Detect which cell encompasses the target text, then output its (x, y) center coordinate. 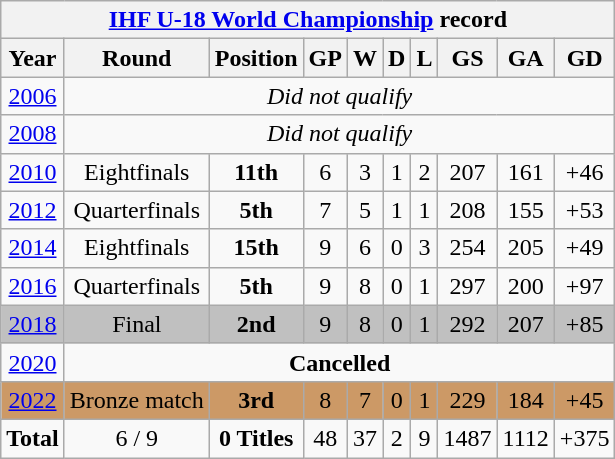
+53 (584, 210)
+49 (584, 248)
15th (256, 248)
200 (526, 286)
155 (526, 210)
161 (526, 172)
2nd (256, 324)
GS (468, 58)
Round (136, 58)
205 (526, 248)
D (396, 58)
208 (468, 210)
2022 (33, 400)
2010 (33, 172)
0 Titles (256, 438)
11th (256, 172)
W (364, 58)
GP (325, 58)
Total (33, 438)
+46 (584, 172)
292 (468, 324)
Position (256, 58)
1112 (526, 438)
6 / 9 (136, 438)
Year (33, 58)
5 (364, 210)
GA (526, 58)
2018 (33, 324)
2006 (33, 96)
184 (526, 400)
Cancelled (340, 362)
229 (468, 400)
GD (584, 58)
2016 (33, 286)
Bronze match (136, 400)
2014 (33, 248)
2012 (33, 210)
3rd (256, 400)
297 (468, 286)
2008 (33, 134)
1487 (468, 438)
+375 (584, 438)
Final (136, 324)
L (424, 58)
+97 (584, 286)
48 (325, 438)
254 (468, 248)
IHF U-18 World Championship record (308, 20)
2020 (33, 362)
+85 (584, 324)
+45 (584, 400)
37 (364, 438)
